Determine the [X, Y] coordinate at the center of the cell enclosing the given text.  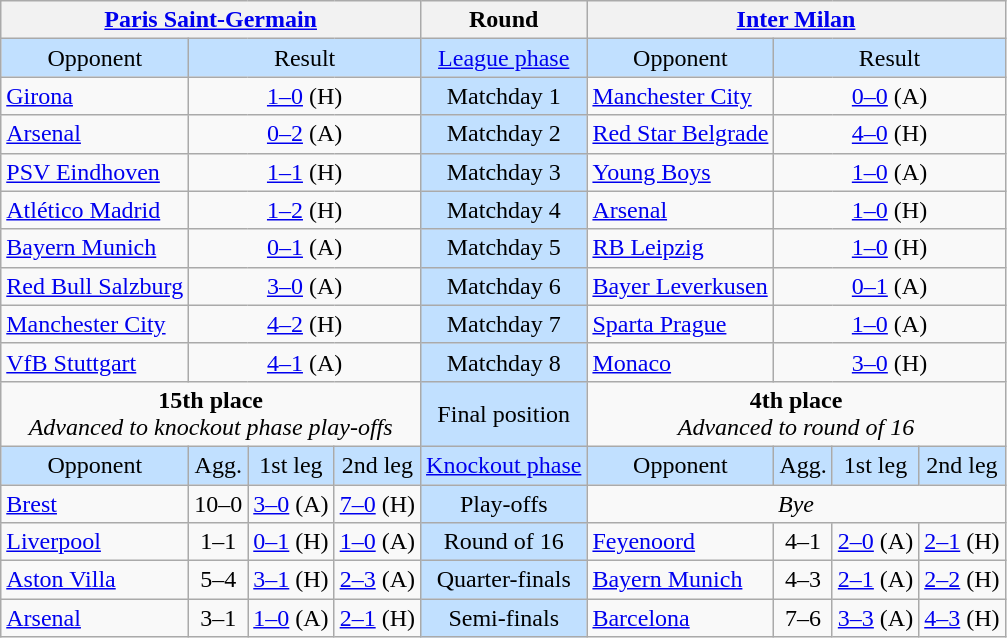
4–1 (A) [305, 362]
Round [504, 20]
Brest [95, 503]
Barcelona [680, 618]
Girona [95, 96]
Matchday 1 [504, 96]
Matchday 4 [504, 210]
Feyenoord [680, 542]
Atlético Madrid [95, 210]
Knockout phase [504, 465]
Bayer Leverkusen [680, 286]
RB Leipzig [680, 248]
Matchday 7 [504, 324]
0–2 (A) [305, 134]
Quarter-finals [504, 580]
4th placeAdvanced to round of 16 [796, 414]
Matchday 5 [504, 248]
10–0 [218, 503]
7–0 (H) [377, 503]
Semi-finals [504, 618]
15th placeAdvanced to knockout phase play-offs [211, 414]
4–0 (H) [890, 134]
Young Boys [680, 172]
Red Bull Salzburg [95, 286]
2–2 (H) [962, 580]
PSV Eindhoven [95, 172]
7–6 [803, 618]
Matchday 6 [504, 286]
2–1 (A) [875, 580]
Aston Villa [95, 580]
VfB Stuttgart [95, 362]
Matchday 3 [504, 172]
Red Star Belgrade [680, 134]
Final position [504, 414]
Play-offs [504, 503]
Liverpool [95, 542]
2–3 (A) [377, 580]
League phase [504, 58]
2–0 (A) [875, 542]
0–0 (A) [890, 96]
3–0 (H) [890, 362]
1–2 (H) [305, 210]
Paris Saint-Germain [211, 20]
4–1 [803, 542]
1–1 [218, 542]
3–3 (A) [875, 618]
Matchday 2 [504, 134]
3–1 [218, 618]
Matchday 8 [504, 362]
5–4 [218, 580]
4–3 (H) [962, 618]
Bye [796, 503]
4–3 [803, 580]
Round of 16 [504, 542]
0–1 (H) [291, 542]
Monaco [680, 362]
4–2 (H) [305, 324]
3–1 (H) [291, 580]
Sparta Prague [680, 324]
1–1 (H) [305, 172]
Inter Milan [796, 20]
